Find where the given text appears and provide that cell's center as [x, y] coordinate. 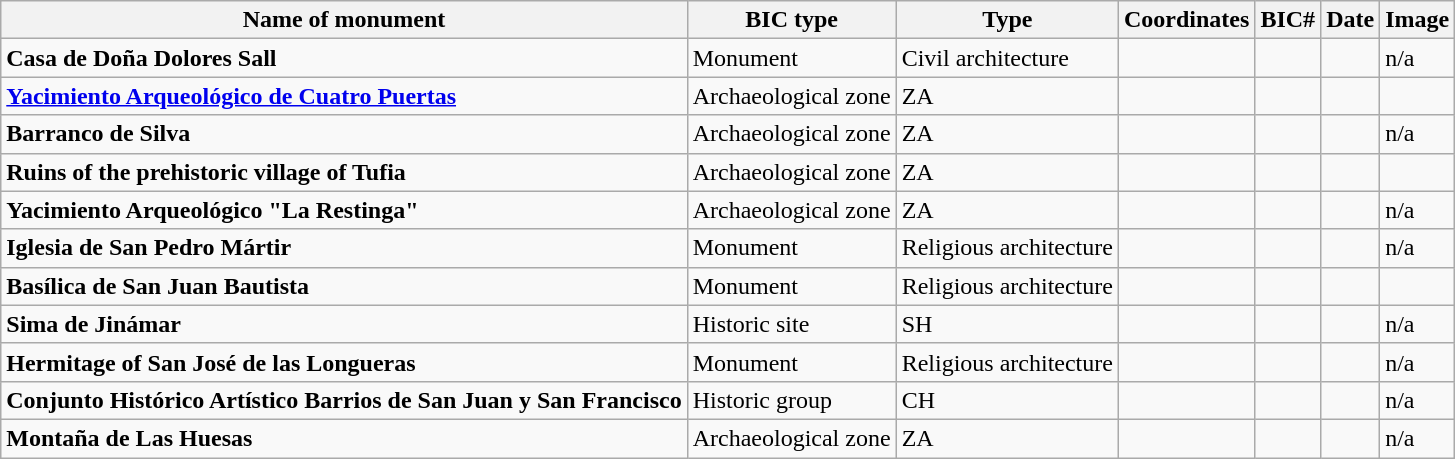
Coordinates [1186, 20]
CH [1007, 400]
Barranco de Silva [344, 134]
Date [1350, 20]
Image [1418, 20]
Ruins of the prehistoric village of Tufia [344, 172]
Montaña de Las Huesas [344, 438]
Yacimiento Arqueológico "La Restinga" [344, 210]
Type [1007, 20]
Sima de Jinámar [344, 324]
Name of monument [344, 20]
Casa de Doña Dolores Sall [344, 58]
Historic site [792, 324]
Conjunto Histórico Artístico Barrios de San Juan y San Francisco [344, 400]
Civil architecture [1007, 58]
BIC type [792, 20]
Hermitage of San José de las Longueras [344, 362]
BIC# [1288, 20]
Iglesia de San Pedro Mártir [344, 248]
Historic group [792, 400]
Basílica de San Juan Bautista [344, 286]
SH [1007, 324]
Yacimiento Arqueológico de Cuatro Puertas [344, 96]
